Identify which cell holds the provided text, then report its [x, y] central coordinate. 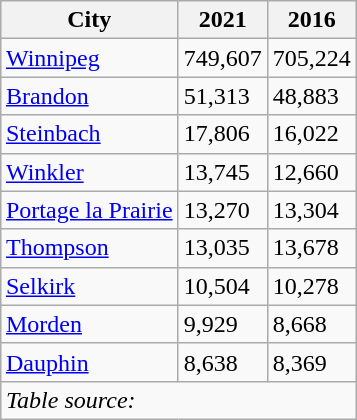
705,224 [312, 58]
City [89, 20]
10,504 [222, 286]
Morden [89, 324]
Selkirk [89, 286]
Brandon [89, 96]
51,313 [222, 96]
749,607 [222, 58]
8,668 [312, 324]
13,304 [312, 210]
8,638 [222, 362]
2021 [222, 20]
12,660 [312, 172]
10,278 [312, 286]
16,022 [312, 134]
13,745 [222, 172]
48,883 [312, 96]
17,806 [222, 134]
9,929 [222, 324]
Thompson [89, 248]
13,270 [222, 210]
13,678 [312, 248]
2016 [312, 20]
Portage la Prairie [89, 210]
Winnipeg [89, 58]
Winkler [89, 172]
8,369 [312, 362]
Table source: [178, 400]
Dauphin [89, 362]
13,035 [222, 248]
Steinbach [89, 134]
